Find where the given text appears and provide that cell's center as (x, y) coordinate. 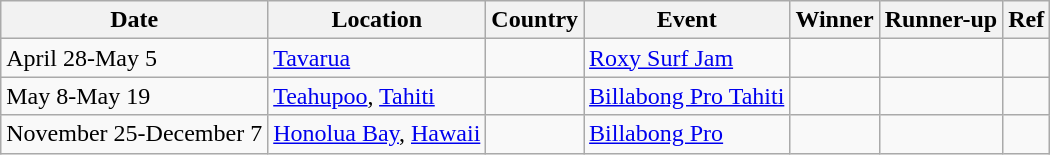
Date (134, 20)
May 8-May 19 (134, 96)
Winner (834, 20)
Honolua Bay, Hawaii (377, 134)
Country (535, 20)
April 28-May 5 (134, 58)
Ref (1026, 20)
Teahupoo, Tahiti (377, 96)
Roxy Surf Jam (687, 58)
Runner-up (941, 20)
Billabong Pro (687, 134)
Tavarua (377, 58)
Billabong Pro Tahiti (687, 96)
November 25-December 7 (134, 134)
Event (687, 20)
Location (377, 20)
